Output the (X, Y) coordinate of the center of the cell containing the given text.  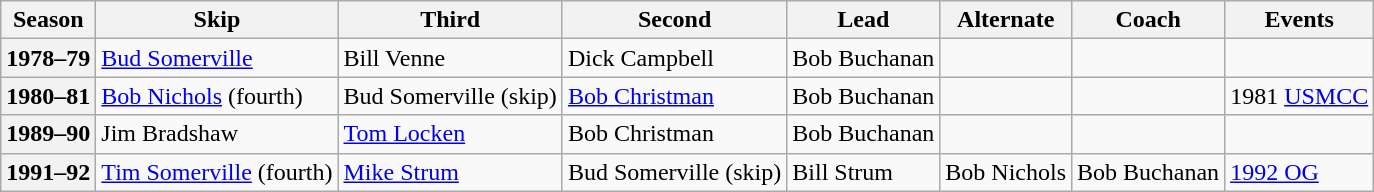
Tim Somerville (fourth) (217, 172)
1978–79 (48, 58)
Third (450, 20)
Bud Somerville (217, 58)
Bob Nichols (fourth) (217, 96)
Jim Bradshaw (217, 134)
1992 OG (1300, 172)
Dick Campbell (674, 58)
Skip (217, 20)
1991–92 (48, 172)
Alternate (1006, 20)
1989–90 (48, 134)
Season (48, 20)
Events (1300, 20)
Mike Strum (450, 172)
Second (674, 20)
1981 USMCC (1300, 96)
Tom Locken (450, 134)
Bill Venne (450, 58)
Bill Strum (864, 172)
Coach (1148, 20)
Lead (864, 20)
Bob Nichols (1006, 172)
1980–81 (48, 96)
